Output the (x, y) coordinate of the center of the cell containing the given text.  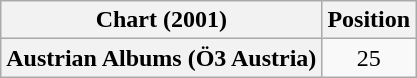
Chart (2001) (162, 20)
25 (369, 58)
Austrian Albums (Ö3 Austria) (162, 58)
Position (369, 20)
